Locate the cell with the specified text and output its (X, Y) center coordinate. 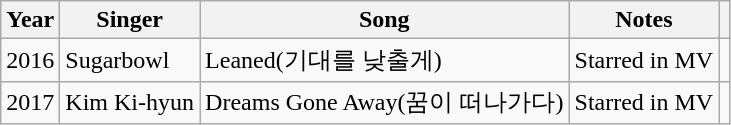
Notes (644, 20)
Song (384, 20)
Kim Ki-hyun (130, 102)
Leaned(기대를 낮출게) (384, 60)
2016 (30, 60)
Singer (130, 20)
Sugarbowl (130, 60)
Dreams Gone Away(꿈이 떠나가다) (384, 102)
2017 (30, 102)
Year (30, 20)
